Search for the cell housing the specified text and yield its [X, Y] center coordinate. 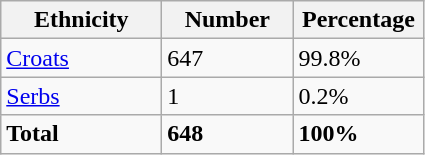
Croats [82, 58]
648 [228, 134]
647 [228, 58]
99.8% [358, 58]
Serbs [82, 96]
Ethnicity [82, 20]
0.2% [358, 96]
1 [228, 96]
100% [358, 134]
Number [228, 20]
Total [82, 134]
Percentage [358, 20]
